Extract the [X, Y] coordinate from the center of the cell holding the provided text.  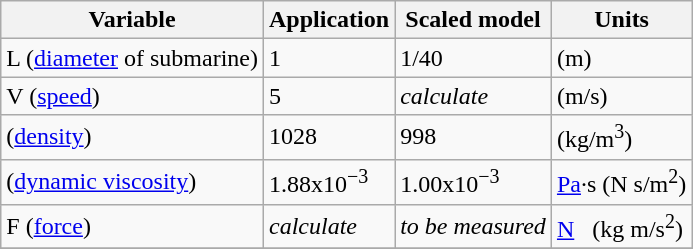
1 [330, 58]
Application [330, 20]
1028 [330, 138]
Pa·s (N s/m2) [621, 182]
V (speed) [132, 96]
to be measured [474, 226]
F (force) [132, 226]
Scaled model [474, 20]
1.88x10−3 [330, 182]
(density) [132, 138]
N (kg m/s2) [621, 226]
(m) [621, 58]
998 [474, 138]
(dynamic viscosity) [132, 182]
L (diameter of submarine) [132, 58]
Units [621, 20]
Variable [132, 20]
(kg/m3) [621, 138]
(m/s) [621, 96]
5 [330, 96]
1.00x10−3 [474, 182]
1/40 [474, 58]
